Locate the cell with the specified text and output its (X, Y) center coordinate. 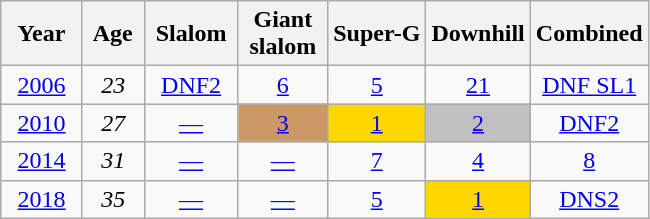
DNS2 (589, 199)
2006 (42, 85)
31 (113, 161)
Age (113, 34)
2014 (42, 161)
2 (478, 123)
Super-G (377, 34)
Giant slalom (283, 34)
2018 (42, 199)
27 (113, 123)
Downhill (478, 34)
21 (478, 85)
4 (478, 161)
23 (113, 85)
6 (283, 85)
3 (283, 123)
8 (589, 161)
Year (42, 34)
7 (377, 161)
DNF SL1 (589, 85)
Combined (589, 34)
35 (113, 199)
Slalom (191, 34)
2010 (42, 123)
